Identify which cell holds the provided text, then report its (x, y) central coordinate. 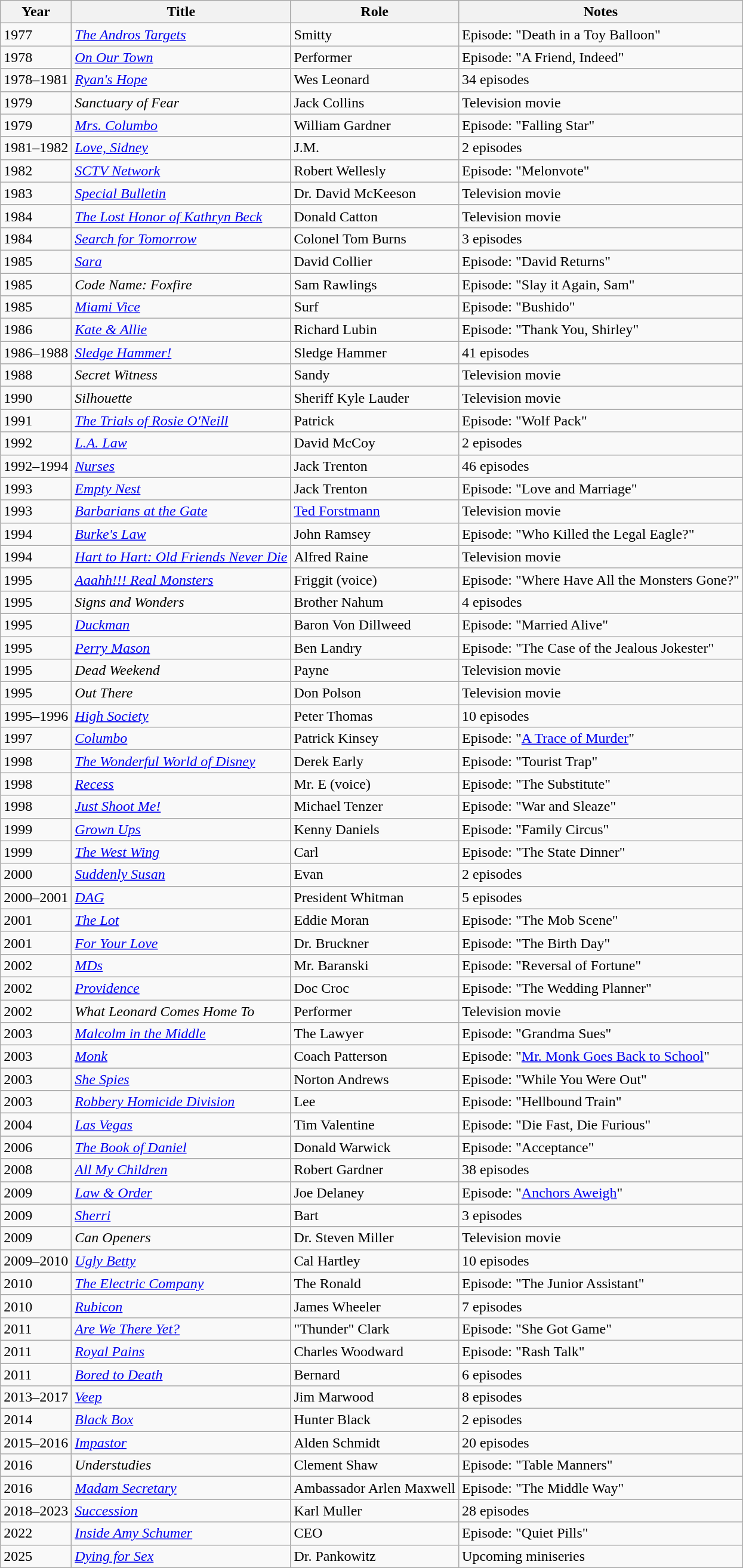
Episode: "Anchors Aweigh" (601, 1193)
Hart to Hart: Old Friends Never Die (181, 557)
2000 (36, 875)
5 episodes (601, 897)
Dr. Bruckner (375, 943)
Episode: "Where Have All the Monsters Gone?" (601, 579)
Bart (375, 1215)
Just Shoot Me! (181, 807)
Sam Rawlings (375, 285)
Ugly Betty (181, 1261)
Perry Mason (181, 647)
Sanctuary of Fear (181, 103)
Sara (181, 261)
2006 (36, 1147)
Providence (181, 988)
Episode: "Family Circus" (601, 829)
1982 (36, 171)
Out There (181, 693)
Hunter Black (375, 1420)
David Collier (375, 261)
Barbarians at the Gate (181, 511)
Evan (375, 875)
Jack Collins (375, 103)
Episode: "While You Were Out" (601, 1079)
Episode: "War and Sleaze" (601, 807)
Dead Weekend (181, 671)
2015–2016 (36, 1443)
The Book of Daniel (181, 1147)
Episode: "Wolf Pack" (601, 421)
Search for Tomorrow (181, 239)
2009–2010 (36, 1261)
Patrick Kinsey (375, 739)
Columbo (181, 739)
1992–1994 (36, 466)
Can Openers (181, 1238)
All My Children (181, 1170)
Dr. Pankowitz (375, 1556)
Law & Order (181, 1193)
Bernard (375, 1374)
Sledge Hammer (375, 353)
Ambassador Arlen Maxwell (375, 1488)
1990 (36, 398)
"Thunder" Clark (375, 1329)
Sherri (181, 1215)
Year (36, 12)
6 episodes (601, 1374)
J.M. (375, 148)
Episode: "Thank You, Shirley" (601, 330)
Sheriff Kyle Lauder (375, 398)
The Wonderful World of Disney (181, 761)
James Wheeler (375, 1306)
Ben Landry (375, 647)
Episode: "The Birth Day" (601, 943)
The West Wing (181, 852)
Episode: "Death in a Toy Balloon" (601, 35)
Episode: "The Substitute" (601, 784)
Colonel Tom Burns (375, 239)
Nurses (181, 466)
L.A. Law (181, 443)
Lee (375, 1102)
Kenny Daniels (375, 829)
SCTV Network (181, 171)
Dying for Sex (181, 1556)
Karl Muller (375, 1511)
Baron Von Dillweed (375, 625)
Silhouette (181, 398)
The Lot (181, 920)
Episode: "The Junior Assistant" (601, 1283)
34 episodes (601, 80)
Miami Vice (181, 307)
Payne (375, 671)
Donald Catton (375, 216)
Episode: "Die Fast, Die Furious" (601, 1125)
2018–2023 (36, 1511)
Robert Gardner (375, 1170)
Episode: "Hellbound Train" (601, 1102)
Ted Forstmann (375, 511)
Notes (601, 12)
38 episodes (601, 1170)
Succession (181, 1511)
Episode: "Quiet Pills" (601, 1533)
Signs and Wonders (181, 602)
Surf (375, 307)
Episode: "Married Alive" (601, 625)
Episode: "The Mob Scene" (601, 920)
1988 (36, 375)
Veep (181, 1397)
Jim Marwood (375, 1397)
Secret Witness (181, 375)
CEO (375, 1533)
46 episodes (601, 466)
Role (375, 12)
2004 (36, 1125)
20 episodes (601, 1443)
Eddie Moran (375, 920)
Michael Tenzer (375, 807)
Coach Patterson (375, 1057)
Dr. David McKeeson (375, 193)
2013–2017 (36, 1397)
1977 (36, 35)
Grown Ups (181, 829)
2008 (36, 1170)
Robert Wellesly (375, 171)
Black Box (181, 1420)
7 episodes (601, 1306)
She Spies (181, 1079)
On Our Town (181, 57)
Special Bulletin (181, 193)
Episode: "Tourist Trap" (601, 761)
The Ronald (375, 1283)
1997 (36, 739)
Patrick (375, 421)
Episode: "Love and Marriage" (601, 489)
Empty Nest (181, 489)
28 episodes (601, 1511)
1978 (36, 57)
2025 (36, 1556)
Wes Leonard (375, 80)
Donald Warwick (375, 1147)
1978–1981 (36, 80)
Monk (181, 1057)
Episode: "David Returns" (601, 261)
Don Polson (375, 693)
Norton Andrews (375, 1079)
Episode: "Falling Star" (601, 125)
Episode: "A Trace of Murder" (601, 739)
The Electric Company (181, 1283)
Upcoming miniseries (601, 1556)
John Ramsey (375, 534)
Recess (181, 784)
Understudies (181, 1465)
DAG (181, 897)
Duckman (181, 625)
Sledge Hammer! (181, 353)
Episode: "Bushido" (601, 307)
Peter Thomas (375, 716)
Friggit (voice) (375, 579)
High Society (181, 716)
Episode: "Reversal of Fortune" (601, 965)
1983 (36, 193)
Madam Secretary (181, 1488)
Suddenly Susan (181, 875)
Episode: "The Wedding Planner" (601, 988)
Episode: "Table Manners" (601, 1465)
Episode: "A Friend, Indeed" (601, 57)
Episode: "Slay it Again, Sam" (601, 285)
Episode: "Who Killed the Legal Eagle?" (601, 534)
Episode: "Rash Talk" (601, 1351)
William Gardner (375, 125)
Dr. Steven Miller (375, 1238)
Episode: "The Case of the Jealous Jokester" (601, 647)
Charles Woodward (375, 1351)
Carl (375, 852)
The Lost Honor of Kathryn Beck (181, 216)
4 episodes (601, 602)
Episode: "Mr. Monk Goes Back to School" (601, 1057)
For Your Love (181, 943)
Impastor (181, 1443)
Mr. Baranski (375, 965)
Episode: "The State Dinner" (601, 852)
Episode: "She Got Game" (601, 1329)
Love, Sidney (181, 148)
Sandy (375, 375)
President Whitman (375, 897)
Code Name: Foxfire (181, 285)
Episode: "The Middle Way" (601, 1488)
Joe Delaney (375, 1193)
Clement Shaw (375, 1465)
Episode: "Acceptance" (601, 1147)
8 episodes (601, 1397)
Doc Croc (375, 988)
Alfred Raine (375, 557)
Alden Schmidt (375, 1443)
Royal Pains (181, 1351)
Episode: "Grandma Sues" (601, 1034)
1986 (36, 330)
Derek Early (375, 761)
2000–2001 (36, 897)
The Trials of Rosie O'Neill (181, 421)
Malcolm in the Middle (181, 1034)
Richard Lubin (375, 330)
Aaahh!!! Real Monsters (181, 579)
1981–1982 (36, 148)
Burke's Law (181, 534)
Bored to Death (181, 1374)
Title (181, 12)
MDs (181, 965)
What Leonard Comes Home To (181, 1011)
Smitty (375, 35)
Kate & Allie (181, 330)
Robbery Homicide Division (181, 1102)
2014 (36, 1420)
Are We There Yet? (181, 1329)
41 episodes (601, 353)
1986–1988 (36, 353)
1995–1996 (36, 716)
The Lawyer (375, 1034)
Episode: "Melonvote" (601, 171)
Cal Hartley (375, 1261)
David McCoy (375, 443)
Las Vegas (181, 1125)
Rubicon (181, 1306)
Tim Valentine (375, 1125)
2022 (36, 1533)
The Andros Targets (181, 35)
1991 (36, 421)
Mr. E (voice) (375, 784)
Ryan's Hope (181, 80)
1992 (36, 443)
Mrs. Columbo (181, 125)
Brother Nahum (375, 602)
Inside Amy Schumer (181, 1533)
